Return the [X, Y] coordinate for the center point of the cell that contains the specified text.  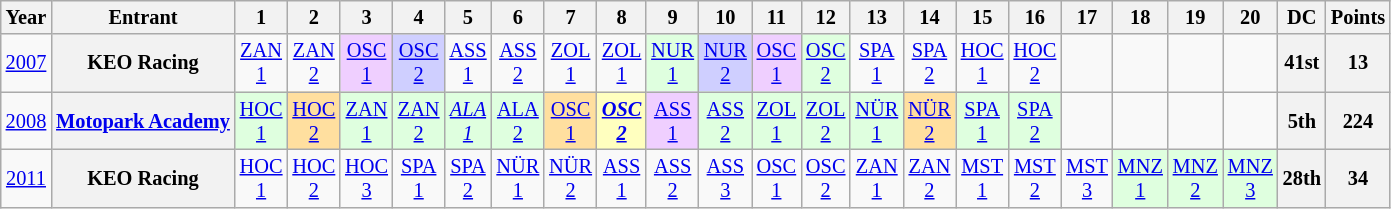
Points [1358, 17]
ALA1 [468, 121]
9 [672, 17]
28th [1302, 178]
17 [1087, 17]
14 [930, 17]
DC [1302, 17]
Entrant [143, 17]
NUR1 [672, 63]
2 [314, 17]
11 [776, 17]
5th [1302, 121]
1 [262, 17]
6 [518, 17]
7 [570, 17]
MST2 [1034, 178]
Motopark Academy [143, 121]
HOC3 [366, 178]
MST3 [1087, 178]
NUR2 [726, 63]
224 [1358, 121]
ALA2 [518, 121]
MNZ2 [1196, 178]
2007 [26, 63]
MNZ3 [1250, 178]
19 [1196, 17]
2008 [26, 121]
4 [419, 17]
18 [1140, 17]
20 [1250, 17]
Year [26, 17]
ASS3 [726, 178]
MNZ1 [1140, 178]
34 [1358, 178]
41st [1302, 63]
8 [622, 17]
3 [366, 17]
12 [826, 17]
2011 [26, 178]
5 [468, 17]
MST1 [982, 178]
15 [982, 17]
10 [726, 17]
16 [1034, 17]
ZOL2 [826, 121]
